Identify which cell holds the provided text, then report its [x, y] central coordinate. 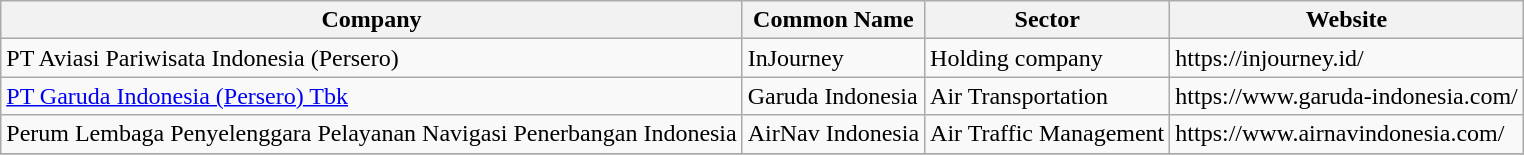
https://injourney.id/ [1346, 58]
https://www.airnavindonesia.com/ [1346, 134]
Perum Lembaga Penyelenggara Pelayanan Navigasi Penerbangan Indonesia [372, 134]
Company [372, 20]
PT Garuda Indonesia (Persero) Tbk [372, 96]
Website [1346, 20]
AirNav Indonesia [833, 134]
Garuda Indonesia [833, 96]
Holding company [1048, 58]
PT Aviasi Pariwisata Indonesia (Persero) [372, 58]
Air Traffic Management [1048, 134]
Air Transportation [1048, 96]
InJourney [833, 58]
Common Name [833, 20]
https://www.garuda-indonesia.com/ [1346, 96]
Sector [1048, 20]
